Pinpoint the cell where the given text exists, returning its (x, y) midpoint coordinate. 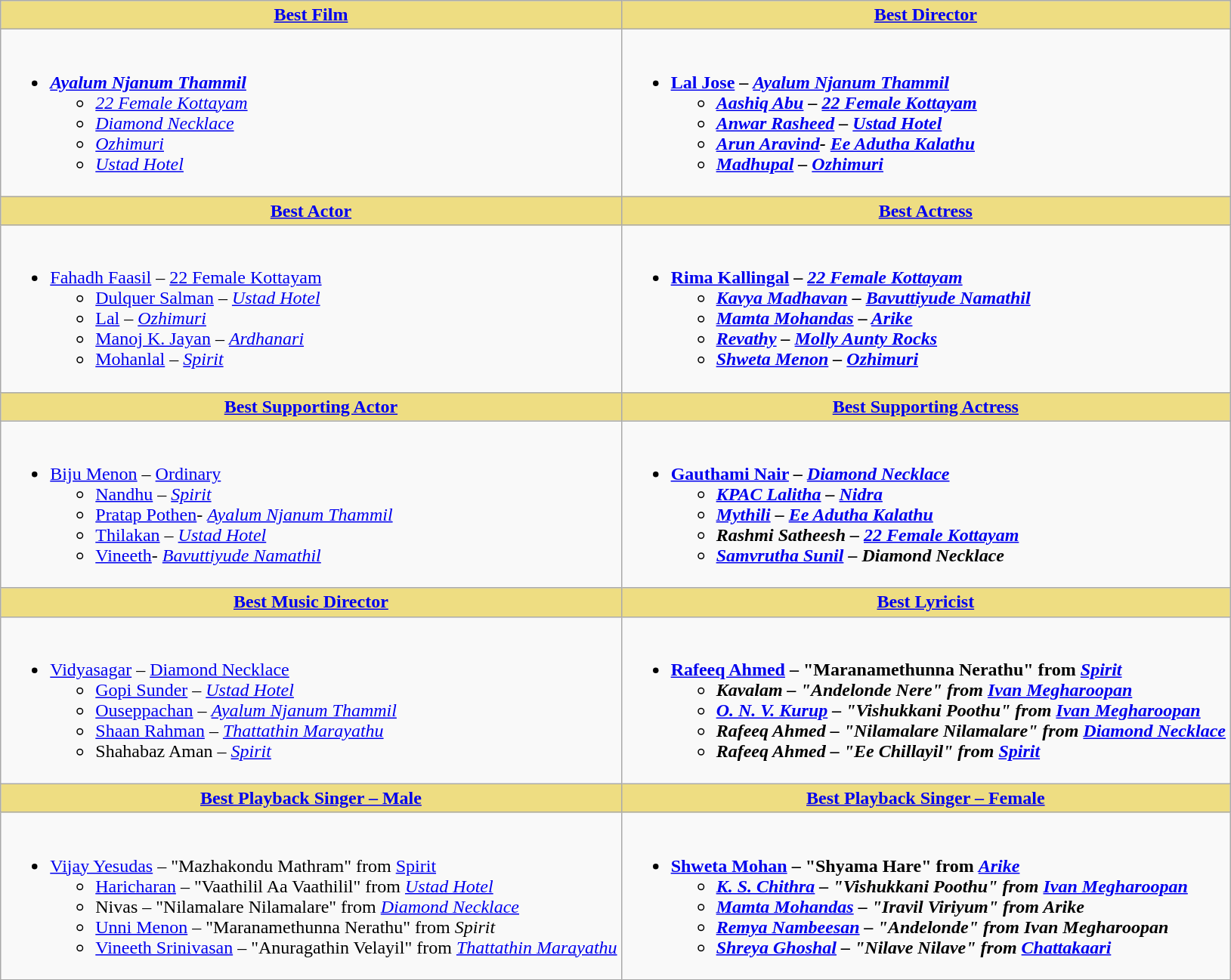
Gauthami Nair – Diamond NecklaceKPAC Lalitha – NidraMythili – Ee Adutha KalathuRashmi Satheesh – 22 Female KottayamSamvrutha Sunil – Diamond Necklace (925, 505)
Rima Kallingal – 22 Female KottayamKavya Madhavan – Bavuttiyude NamathilMamta Mohandas – ArikeRevathy – Molly Aunty RocksShweta Menon – Ozhimuri (925, 308)
Best Playback Singer – Male (311, 798)
Ayalum Njanum Thammil22 Female KottayamDiamond NecklaceOzhimuriUstad Hotel (311, 113)
Lal Jose – Ayalum Njanum ThammilAashiq Abu – 22 Female KottayamAnwar Rasheed – Ustad HotelArun Aravind- Ee Adutha KalathuMadhupal – Ozhimuri (925, 113)
Fahadh Faasil – 22 Female KottayamDulquer Salman – Ustad HotelLal – OzhimuriManoj K. Jayan – ArdhanariMohanlal – Spirit (311, 308)
Best Lyricist (925, 602)
Best Supporting Actor (311, 407)
Best Playback Singer – Female (925, 798)
Best Actor (311, 211)
Best Supporting Actress (925, 407)
Best Music Director (311, 602)
Vidyasagar – Diamond NecklaceGopi Sunder – Ustad HotelOuseppachan – Ayalum Njanum ThammilShaan Rahman – Thattathin MarayathuShahabaz Aman – Spirit (311, 700)
Best Director (925, 15)
Biju Menon – OrdinaryNandhu – SpiritPratap Pothen- Ayalum Njanum ThammilThilakan – Ustad HotelVineeth- Bavuttiyude Namathil (311, 505)
Best Actress (925, 211)
Best Film (311, 15)
